Scan for the cell matching the given text and deliver its (x, y) coordinate at center. 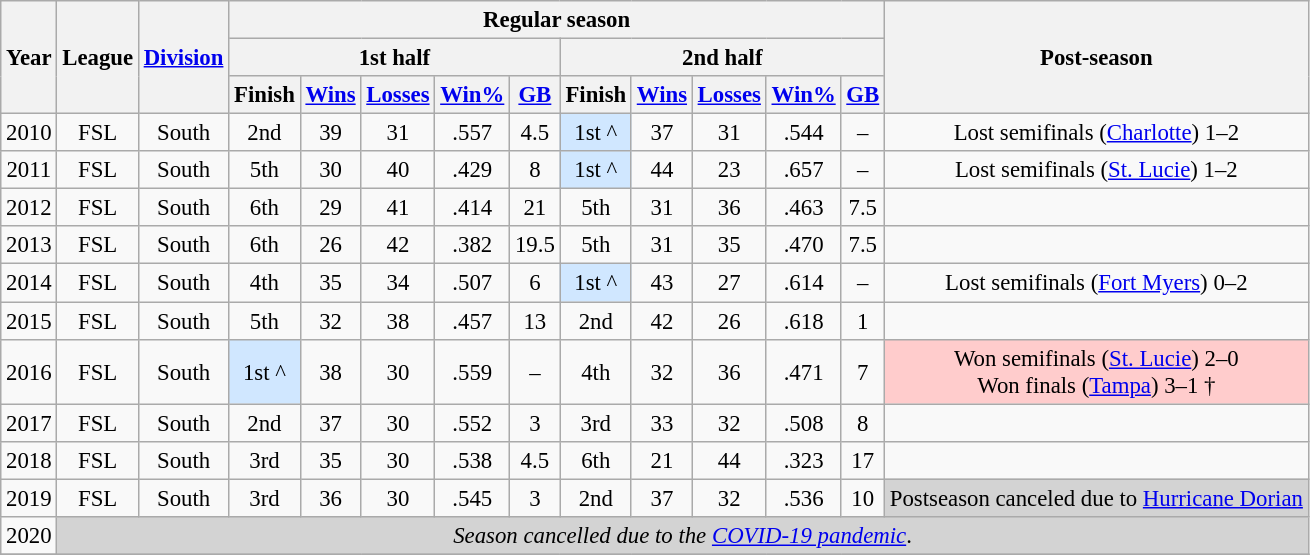
.507 (472, 283)
2011 (29, 170)
43 (662, 283)
39 (330, 133)
34 (398, 283)
.471 (804, 372)
.429 (472, 170)
1st half (394, 58)
Post-season (1097, 58)
2020 (29, 536)
Regular season (557, 20)
27 (729, 283)
2019 (29, 498)
6 (535, 283)
23 (729, 170)
2nd half (722, 58)
Postseason canceled due to Hurricane Dorian (1097, 498)
.508 (804, 423)
2012 (29, 208)
.470 (804, 245)
Lost semifinals (St. Lucie) 1–2 (1097, 170)
40 (398, 170)
League (98, 58)
19.5 (535, 245)
.552 (472, 423)
Division (183, 58)
.544 (804, 133)
1 (863, 321)
2018 (29, 460)
17 (863, 460)
.536 (804, 498)
.463 (804, 208)
.614 (804, 283)
.657 (804, 170)
.414 (472, 208)
2010 (29, 133)
33 (662, 423)
29 (330, 208)
13 (535, 321)
Lost semifinals (Charlotte) 1–2 (1097, 133)
.382 (472, 245)
.557 (472, 133)
Season cancelled due to the COVID-19 pandemic. (682, 536)
.545 (472, 498)
Year (29, 58)
41 (398, 208)
Won semifinals (St. Lucie) 2–0Won finals (Tampa) 3–1 † (1097, 372)
.457 (472, 321)
2017 (29, 423)
Lost semifinals (Fort Myers) 0–2 (1097, 283)
2016 (29, 372)
.323 (804, 460)
7 (863, 372)
.559 (472, 372)
.618 (804, 321)
2013 (29, 245)
10 (863, 498)
.538 (472, 460)
2014 (29, 283)
2015 (29, 321)
